Extract the [X, Y] coordinate from the center of the cell holding the provided text.  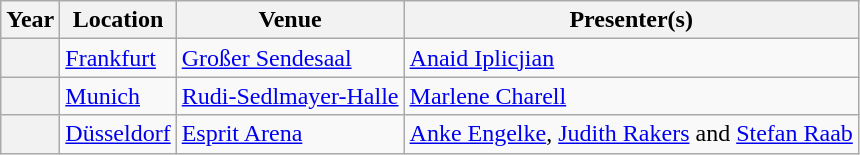
Marlene Charell [631, 96]
Presenter(s) [631, 20]
Großer Sendesaal [290, 58]
Location [118, 20]
Year [30, 20]
Venue [290, 20]
Düsseldorf [118, 134]
Munich [118, 96]
Rudi-Sedlmayer-Halle [290, 96]
Esprit Arena [290, 134]
Anke Engelke, Judith Rakers and Stefan Raab [631, 134]
Anaid Iplicjian [631, 58]
Frankfurt [118, 58]
